For the text-containing cell, return its midpoint in (X, Y) coordinate format. 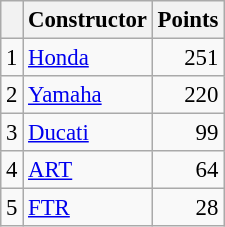
64 (188, 170)
2 (12, 95)
220 (188, 95)
251 (188, 58)
28 (188, 208)
1 (12, 58)
4 (12, 170)
99 (188, 133)
FTR (88, 208)
ART (88, 170)
Constructor (88, 20)
Honda (88, 58)
Yamaha (88, 95)
3 (12, 133)
Points (188, 20)
5 (12, 208)
Ducati (88, 133)
